Scan for the cell matching the given text and deliver its [X, Y] coordinate at center. 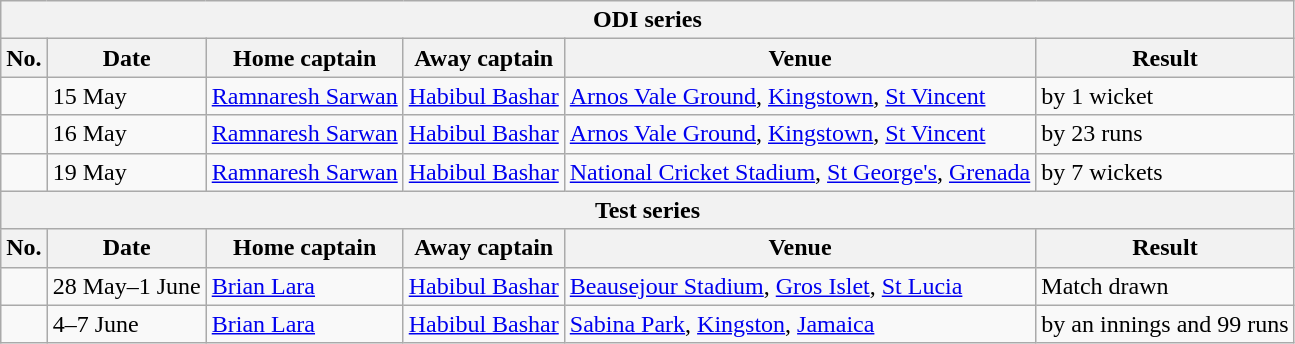
ODI series [648, 20]
4–7 June [126, 324]
by 7 wickets [1165, 172]
28 May–1 June [126, 286]
19 May [126, 172]
Beausejour Stadium, Gros Islet, St Lucia [800, 286]
National Cricket Stadium, St George's, Grenada [800, 172]
by 23 runs [1165, 134]
by 1 wicket [1165, 96]
15 May [126, 96]
Sabina Park, Kingston, Jamaica [800, 324]
by an innings and 99 runs [1165, 324]
Test series [648, 210]
16 May [126, 134]
Match drawn [1165, 286]
